Pinpoint the cell where the given text exists, returning its [x, y] midpoint coordinate. 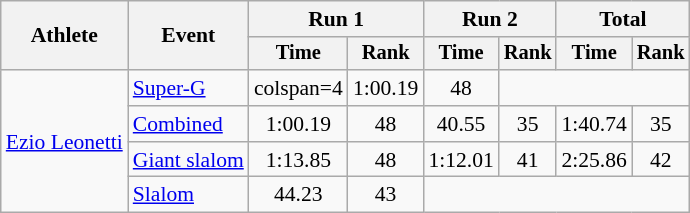
2:25.86 [594, 160]
Giant slalom [188, 160]
1:40.74 [594, 124]
43 [386, 195]
Combined [188, 124]
41 [528, 160]
Run 1 [336, 19]
Slalom [188, 195]
Ezio Leonetti [64, 141]
44.23 [298, 195]
Total [622, 19]
Event [188, 36]
colspan=4 [298, 88]
Run 2 [490, 19]
Athlete [64, 36]
42 [661, 160]
1:12.01 [460, 160]
40.55 [460, 124]
Super-G [188, 88]
1:13.85 [298, 160]
